Locate the cell with the specified text and output its (X, Y) center coordinate. 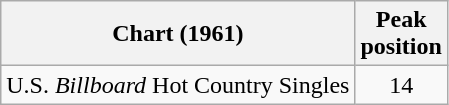
14 (401, 85)
Chart (1961) (178, 34)
Peakposition (401, 34)
U.S. Billboard Hot Country Singles (178, 85)
